Provide the [X, Y] coordinate of the cell's center where the given text is located.  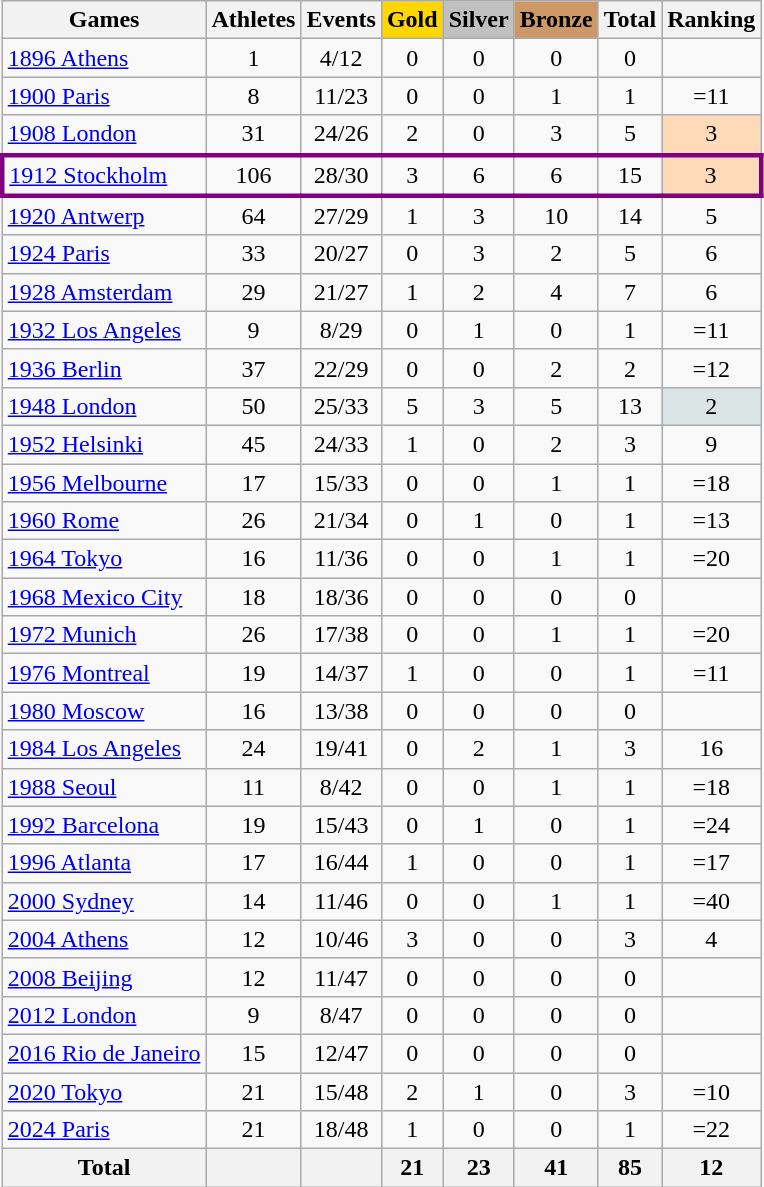
1968 Mexico City [104, 597]
Athletes [254, 20]
1984 Los Angeles [104, 749]
=13 [712, 521]
Events [341, 20]
1980 Moscow [104, 711]
=10 [712, 1091]
33 [254, 254]
27/29 [341, 216]
1948 London [104, 406]
1912 Stockholm [104, 174]
2024 Paris [104, 1130]
11/23 [341, 96]
21/34 [341, 521]
1936 Berlin [104, 368]
7 [630, 292]
8 [254, 96]
1900 Paris [104, 96]
15/48 [341, 1091]
=24 [712, 825]
18/48 [341, 1130]
2016 Rio de Janeiro [104, 1053]
15/33 [341, 483]
64 [254, 216]
24/26 [341, 135]
1924 Paris [104, 254]
Games [104, 20]
1908 London [104, 135]
19/41 [341, 749]
11/46 [341, 901]
13 [630, 406]
1896 Athens [104, 58]
29 [254, 292]
25/33 [341, 406]
1952 Helsinki [104, 444]
45 [254, 444]
12/47 [341, 1053]
50 [254, 406]
1956 Melbourne [104, 483]
Ranking [712, 20]
1920 Antwerp [104, 216]
85 [630, 1168]
2012 London [104, 1015]
2020 Tokyo [104, 1091]
106 [254, 174]
14/37 [341, 673]
4/12 [341, 58]
2008 Beijing [104, 977]
23 [478, 1168]
=12 [712, 368]
24/33 [341, 444]
11/36 [341, 559]
Bronze [556, 20]
11/47 [341, 977]
8/29 [341, 330]
13/38 [341, 711]
28/30 [341, 174]
Gold [412, 20]
18/36 [341, 597]
1964 Tokyo [104, 559]
1928 Amsterdam [104, 292]
Silver [478, 20]
8/47 [341, 1015]
=17 [712, 863]
11 [254, 787]
24 [254, 749]
41 [556, 1168]
17/38 [341, 635]
1972 Munich [104, 635]
=22 [712, 1130]
1996 Atlanta [104, 863]
2000 Sydney [104, 901]
10 [556, 216]
37 [254, 368]
18 [254, 597]
20/27 [341, 254]
1988 Seoul [104, 787]
1976 Montreal [104, 673]
15/43 [341, 825]
10/46 [341, 939]
2004 Athens [104, 939]
1932 Los Angeles [104, 330]
=40 [712, 901]
1992 Barcelona [104, 825]
22/29 [341, 368]
21/27 [341, 292]
8/42 [341, 787]
16/44 [341, 863]
31 [254, 135]
1960 Rome [104, 521]
